For the text-containing cell, return its midpoint in [X, Y] coordinate format. 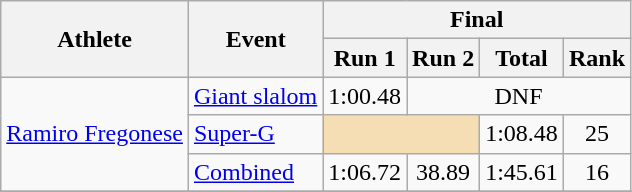
DNF [519, 96]
38.89 [444, 172]
1:45.61 [522, 172]
16 [596, 172]
Rank [596, 58]
1:06.72 [365, 172]
Run 1 [365, 58]
1:00.48 [365, 96]
Final [477, 20]
Athlete [95, 39]
Run 2 [444, 58]
Total [522, 58]
Combined [255, 172]
Event [255, 39]
Ramiro Fregonese [95, 134]
Super-G [255, 134]
Giant slalom [255, 96]
25 [596, 134]
1:08.48 [522, 134]
